Pinpoint the cell where the given text exists, returning its [x, y] midpoint coordinate. 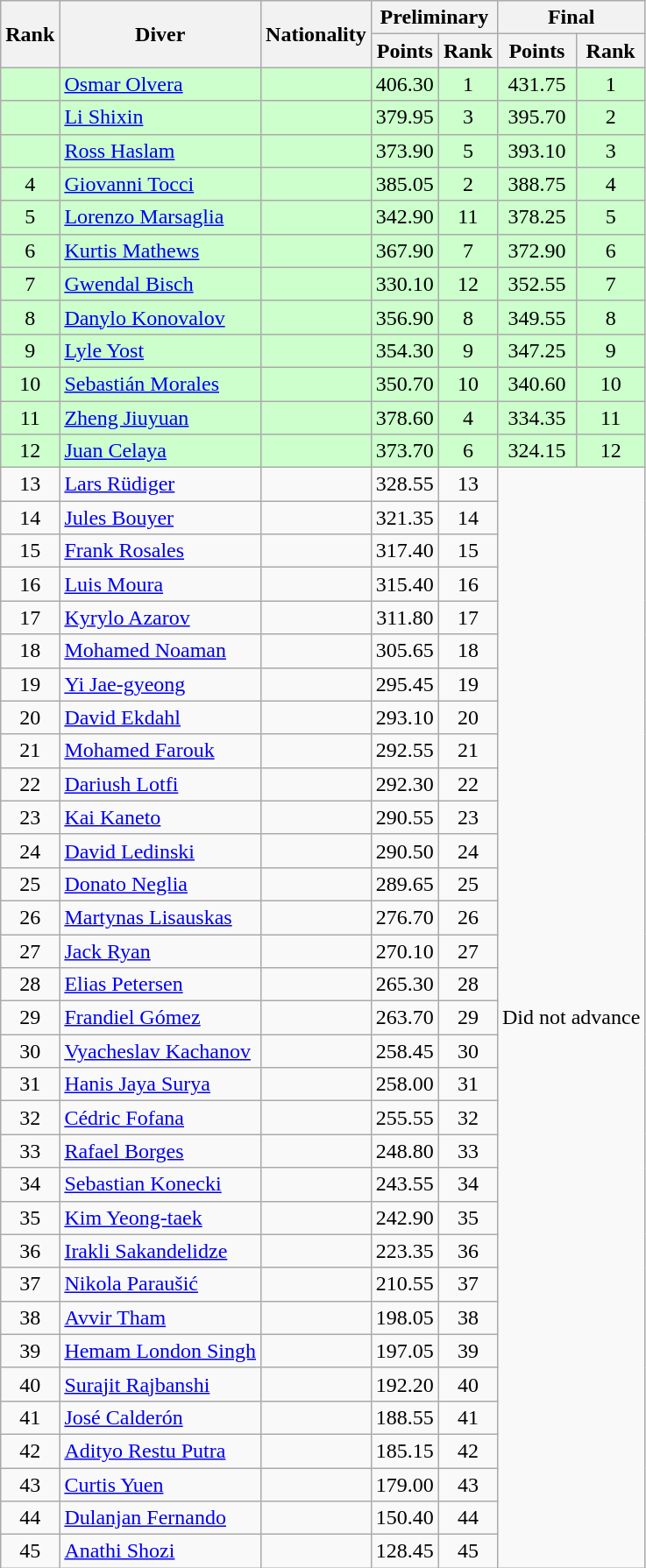
Nationality [316, 34]
258.45 [405, 1051]
Danylo Konovalov [160, 317]
Kai Kaneto [160, 817]
270.10 [405, 950]
197.05 [405, 1351]
Irakli Sakandelidze [160, 1251]
Li Shixin [160, 117]
263.70 [405, 1018]
305.65 [405, 651]
Jack Ryan [160, 950]
Sebastian Konecki [160, 1184]
Kurtis Mathews [160, 251]
Elias Petersen [160, 985]
Frandiel Gómez [160, 1018]
289.65 [405, 884]
276.70 [405, 917]
223.35 [405, 1251]
Surajit Rajbanshi [160, 1384]
Curtis Yuen [160, 1485]
354.30 [405, 350]
431.75 [536, 84]
347.25 [536, 350]
Nikola Paraušić [160, 1284]
379.95 [405, 117]
Anathi Shozi [160, 1551]
321.35 [405, 518]
373.90 [405, 151]
311.80 [405, 618]
290.55 [405, 817]
373.70 [405, 451]
Zheng Jiuyuan [160, 418]
Diver [160, 34]
Mohamed Farouk [160, 751]
Jules Bouyer [160, 518]
Adityo Restu Putra [160, 1451]
Lars Rüdiger [160, 484]
317.40 [405, 551]
Martynas Lisauskas [160, 917]
192.20 [405, 1384]
334.35 [536, 418]
150.40 [405, 1518]
128.45 [405, 1551]
Kyrylo Azarov [160, 618]
Final [571, 18]
Did not advance [571, 1018]
293.10 [405, 717]
Hanis Jaya Surya [160, 1084]
Dariush Lotfi [160, 784]
Preliminary [434, 18]
242.90 [405, 1218]
David Ledinski [160, 851]
Giovanni Tocci [160, 184]
258.00 [405, 1084]
342.90 [405, 217]
349.55 [536, 317]
210.55 [405, 1284]
Ross Haslam [160, 151]
330.10 [405, 284]
340.60 [536, 384]
Rafael Borges [160, 1151]
248.80 [405, 1151]
395.70 [536, 117]
295.45 [405, 684]
378.60 [405, 418]
Lyle Yost [160, 350]
378.25 [536, 217]
Gwendal Bisch [160, 284]
406.30 [405, 84]
Vyacheslav Kachanov [160, 1051]
185.15 [405, 1451]
255.55 [405, 1118]
Yi Jae-gyeong [160, 684]
188.55 [405, 1417]
179.00 [405, 1485]
265.30 [405, 985]
243.55 [405, 1184]
393.10 [536, 151]
385.05 [405, 184]
Frank Rosales [160, 551]
367.90 [405, 251]
Sebastián Morales [160, 384]
292.55 [405, 751]
Avvir Tham [160, 1317]
Kim Yeong-taek [160, 1218]
292.30 [405, 784]
350.70 [405, 384]
José Calderón [160, 1417]
315.40 [405, 584]
Mohamed Noaman [160, 651]
290.50 [405, 851]
198.05 [405, 1317]
Lorenzo Marsaglia [160, 217]
Donato Neglia [160, 884]
Osmar Olvera [160, 84]
328.55 [405, 484]
324.15 [536, 451]
372.90 [536, 251]
David Ekdahl [160, 717]
Dulanjan Fernando [160, 1518]
352.55 [536, 284]
Cédric Fofana [160, 1118]
Luis Moura [160, 584]
Hemam London Singh [160, 1351]
Juan Celaya [160, 451]
356.90 [405, 317]
388.75 [536, 184]
